Provide the (X, Y) coordinate of the cell's center where the given text is located.  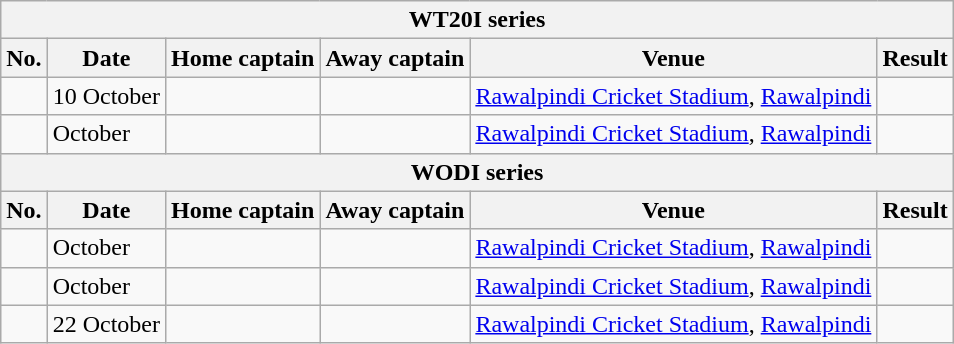
WODI series (478, 172)
WT20I series (478, 20)
10 October (106, 96)
22 October (106, 324)
